Return the [x, y] coordinate for the center point of the cell that contains the specified text.  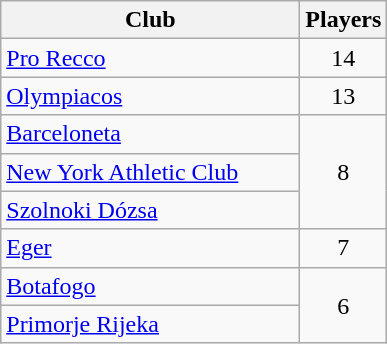
Pro Recco [150, 58]
6 [344, 305]
Club [150, 20]
7 [344, 248]
Primorje Rijeka [150, 324]
Botafogo [150, 286]
Szolnoki Dózsa [150, 210]
Players [344, 20]
14 [344, 58]
13 [344, 96]
Eger [150, 248]
Barceloneta [150, 134]
Olympiacos [150, 96]
8 [344, 172]
New York Athletic Club [150, 172]
